Return (x, y) of the center of cell containing provided text 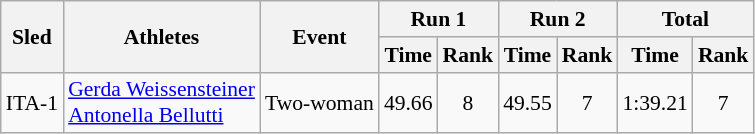
Run 1 (438, 19)
8 (468, 102)
Total (685, 19)
Event (320, 36)
Sled (32, 36)
Gerda WeissensteinerAntonella Bellutti (162, 102)
ITA-1 (32, 102)
Athletes (162, 36)
Run 2 (558, 19)
49.55 (528, 102)
49.66 (408, 102)
1:39.21 (654, 102)
Two-woman (320, 102)
